Identify which cell holds the provided text, then report its [X, Y] central coordinate. 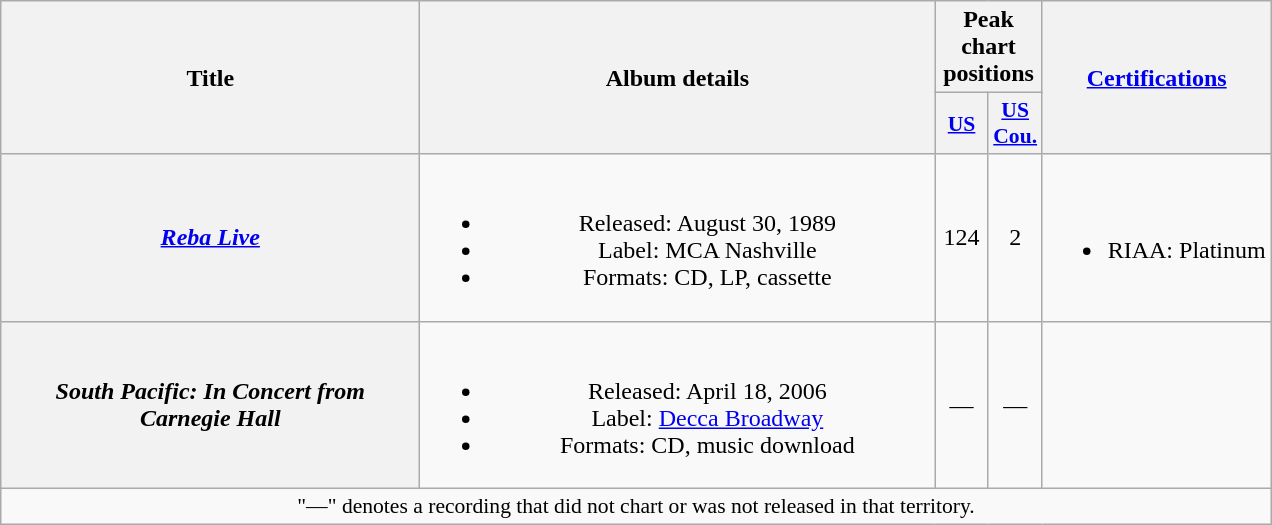
Title [210, 78]
Album details [678, 78]
"—" denotes a recording that did not chart or was not released in that territory. [636, 506]
Released: April 18, 2006Label: Decca BroadwayFormats: CD, music download [678, 404]
Certifications [1156, 78]
2 [1015, 238]
US [962, 124]
RIAA: Platinum [1156, 238]
USCou. [1015, 124]
Reba Live [210, 238]
124 [962, 238]
Peak chartpositions [988, 47]
South Pacific: In Concert fromCarnegie Hall [210, 404]
Released: August 30, 1989Label: MCA NashvilleFormats: CD, LP, cassette [678, 238]
